Provide the [X, Y] coordinate of the cell's center where the given text is located.  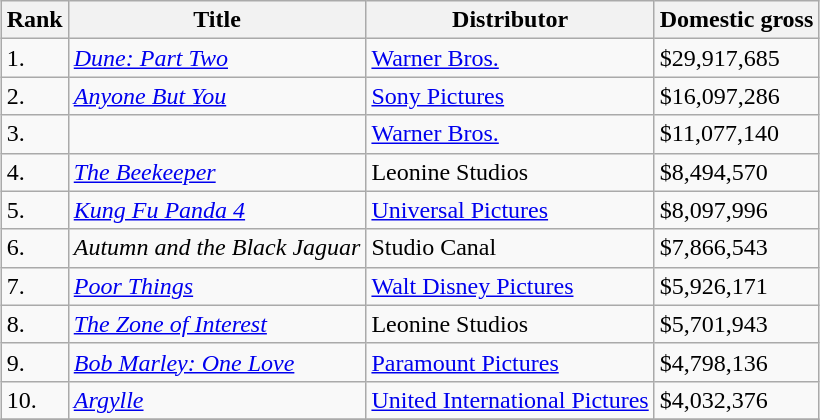
Walt Disney Pictures [510, 286]
Sony Pictures [510, 96]
$8,494,570 [736, 172]
$11,077,140 [736, 134]
6. [34, 248]
$4,798,136 [736, 362]
4. [34, 172]
Title [217, 20]
Domestic gross [736, 20]
Autumn and the Black Jaguar [217, 248]
$29,917,685 [736, 58]
Rank [34, 20]
Dune: Part Two [217, 58]
$5,926,171 [736, 286]
Universal Pictures [510, 210]
$16,097,286 [736, 96]
5. [34, 210]
$5,701,943 [736, 324]
Anyone But You [217, 96]
Bob Marley: One Love [217, 362]
Studio Canal [510, 248]
United International Pictures [510, 400]
2. [34, 96]
1. [34, 58]
$4,032,376 [736, 400]
Poor Things [217, 286]
The Beekeeper [217, 172]
8. [34, 324]
9. [34, 362]
Distributor [510, 20]
10. [34, 400]
Kung Fu Panda 4 [217, 210]
7. [34, 286]
Argylle [217, 400]
Paramount Pictures [510, 362]
$7,866,543 [736, 248]
$8,097,996 [736, 210]
3. [34, 134]
The Zone of Interest [217, 324]
